For the text-containing cell, return its midpoint in (X, Y) coordinate format. 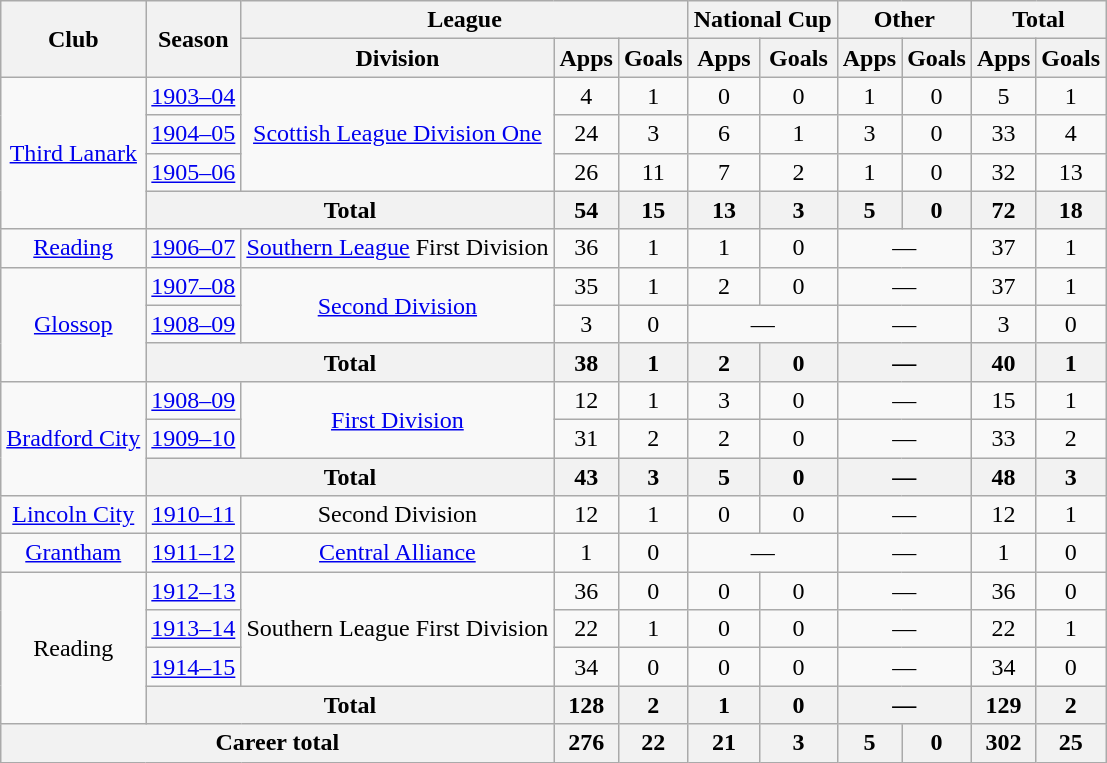
54 (586, 210)
Season (194, 39)
1903–04 (194, 96)
Glossop (74, 324)
1904–05 (194, 134)
1911–12 (194, 553)
1907–08 (194, 286)
6 (724, 134)
1909–10 (194, 438)
129 (1003, 705)
11 (653, 172)
40 (1003, 362)
48 (1003, 477)
Division (398, 58)
38 (586, 362)
Scottish League Division One (398, 134)
Grantham (74, 553)
35 (586, 286)
7 (724, 172)
Bradford City (74, 438)
Other (904, 20)
25 (1071, 743)
Lincoln City (74, 515)
Third Lanark (74, 153)
League (464, 20)
24 (586, 134)
31 (586, 438)
1913–14 (194, 629)
43 (586, 477)
First Division (398, 419)
72 (1003, 210)
1906–07 (194, 248)
Club (74, 39)
1914–15 (194, 667)
Career total (278, 743)
18 (1071, 210)
National Cup (762, 20)
128 (586, 705)
1912–13 (194, 591)
1910–11 (194, 515)
Central Alliance (398, 553)
21 (724, 743)
26 (586, 172)
1905–06 (194, 172)
302 (1003, 743)
32 (1003, 172)
276 (586, 743)
